Find where the given text appears and provide that cell's center as [x, y] coordinate. 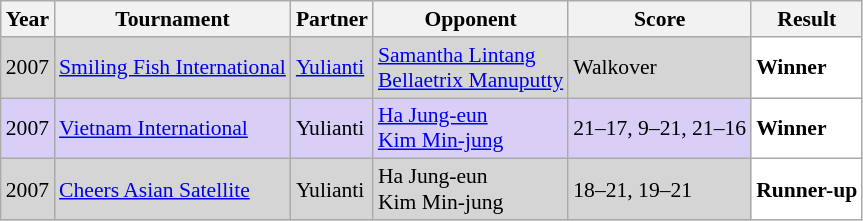
18–21, 19–21 [660, 190]
Cheers Asian Satellite [172, 190]
21–17, 9–21, 21–16 [660, 128]
Runner-up [806, 190]
Opponent [470, 19]
Samantha Lintang Bellaetrix Manuputty [470, 68]
Vietnam International [172, 128]
Year [28, 19]
Walkover [660, 68]
Score [660, 19]
Smiling Fish International [172, 68]
Result [806, 19]
Partner [332, 19]
Tournament [172, 19]
